Extract the [X, Y] coordinate from the center of the cell holding the provided text.  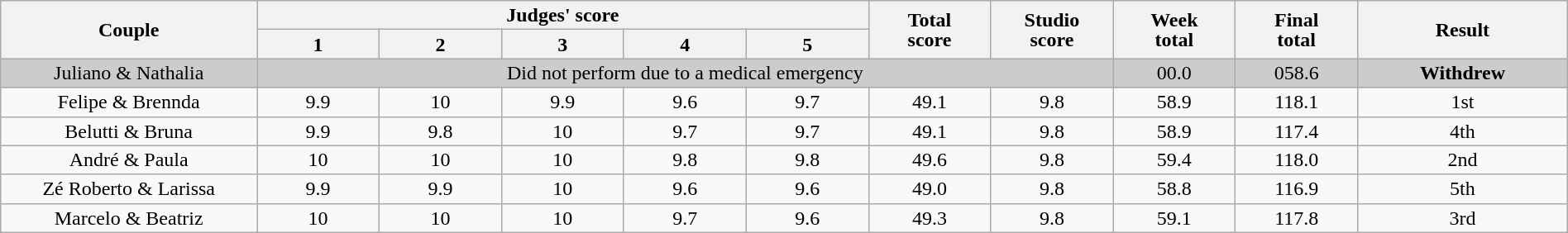
058.6 [1297, 73]
118.0 [1297, 160]
Felipe & Brennda [129, 102]
1 [318, 45]
Weektotal [1174, 30]
Withdrew [1463, 73]
3rd [1463, 218]
Belutti & Bruna [129, 131]
4th [1463, 131]
Result [1463, 30]
59.1 [1174, 218]
Juliano & Nathalia [129, 73]
2 [441, 45]
00.0 [1174, 73]
59.4 [1174, 160]
49.3 [930, 218]
2nd [1463, 160]
Finaltotal [1297, 30]
Did not perform due to a medical emergency [685, 73]
49.0 [930, 188]
Totalscore [930, 30]
4 [685, 45]
Marcelo & Beatriz [129, 218]
André & Paula [129, 160]
116.9 [1297, 188]
49.6 [930, 160]
117.4 [1297, 131]
5th [1463, 188]
5 [807, 45]
Studioscore [1052, 30]
Couple [129, 30]
Zé Roberto & Larissa [129, 188]
1st [1463, 102]
118.1 [1297, 102]
58.8 [1174, 188]
Judges' score [562, 15]
117.8 [1297, 218]
3 [562, 45]
